For the text-containing cell, return its midpoint in [X, Y] coordinate format. 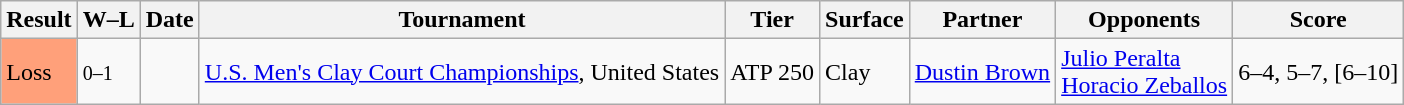
Loss [39, 72]
Opponents [1144, 20]
Tournament [462, 20]
0–1 [108, 72]
6–4, 5–7, [6–10] [1318, 72]
Score [1318, 20]
W–L [108, 20]
Julio Peralta Horacio Zeballos [1144, 72]
Surface [865, 20]
Result [39, 20]
Dustin Brown [982, 72]
Clay [865, 72]
Date [170, 20]
Tier [772, 20]
Partner [982, 20]
ATP 250 [772, 72]
U.S. Men's Clay Court Championships, United States [462, 72]
